Pinpoint the cell where the given text exists, returning its (X, Y) midpoint coordinate. 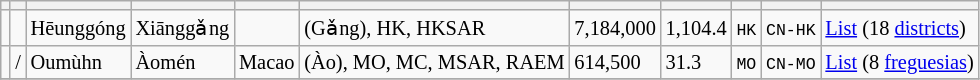
(Gǎng), HK, HKSAR (434, 28)
Macao (266, 62)
Hēunggóng (78, 28)
7,184,000 (616, 28)
/ (18, 62)
MO (747, 62)
Xiānggǎng (183, 28)
HK (747, 28)
Oumùhn (78, 62)
List (8 freguesias) (900, 62)
List (18 districts) (900, 28)
Àomén (183, 62)
1,104.4 (696, 28)
614,500 (616, 62)
(Ào), MO, MC, MSAR, RAEM (434, 62)
31.3 (696, 62)
CN-HK (790, 28)
CN-MO (790, 62)
